Return the (x, y) coordinate for the center point of the cell that contains the specified text.  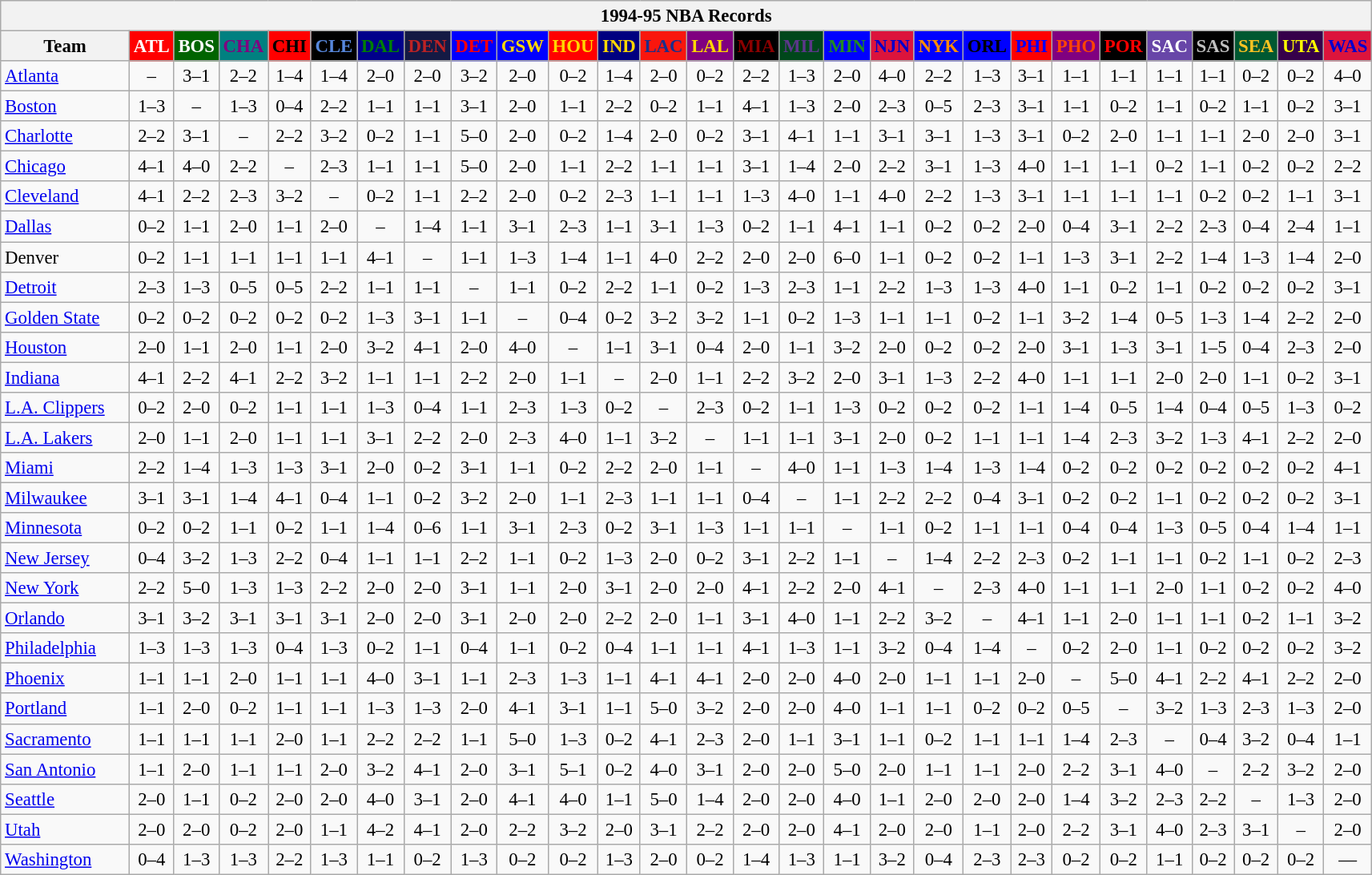
Golden State (66, 317)
IND (619, 46)
2–4 (1301, 227)
DEN (428, 46)
0–6 (428, 528)
LAL (710, 46)
PHO (1076, 46)
ATL (151, 46)
LAC (663, 46)
GSW (522, 46)
Portland (66, 709)
Dallas (66, 227)
New York (66, 588)
Boston (66, 107)
SEA (1256, 46)
SAC (1169, 46)
Minnesota (66, 528)
CLE (333, 46)
4–2 (381, 829)
WAS (1348, 46)
Denver (66, 257)
MIL (802, 46)
ORL (987, 46)
CHA (243, 46)
POR (1123, 46)
— (1348, 860)
Sacramento (66, 739)
HOU (573, 46)
DAL (381, 46)
Team (66, 46)
Indiana (66, 377)
Miami (66, 468)
Cleveland (66, 196)
MIN (847, 46)
SAS (1213, 46)
MIA (756, 46)
6–0 (847, 257)
Philadelphia (66, 648)
Chicago (66, 167)
Washington (66, 860)
L.A. Lakers (66, 437)
Seattle (66, 799)
Milwaukee (66, 498)
CHI (289, 46)
1994-95 NBA Records (686, 16)
5–1 (573, 769)
Detroit (66, 287)
New Jersey (66, 558)
NYK (939, 46)
Atlanta (66, 76)
Charlotte (66, 136)
San Antonio (66, 769)
DET (474, 46)
PHI (1032, 46)
1–5 (1213, 347)
UTA (1301, 46)
BOS (196, 46)
Utah (66, 829)
NJN (892, 46)
Houston (66, 347)
Phoenix (66, 679)
Orlando (66, 619)
L.A. Clippers (66, 408)
